Search for the cell housing the specified text and yield its [X, Y] center coordinate. 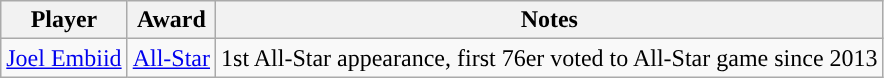
Notes [550, 20]
Award [171, 20]
1st All-Star appearance, first 76er voted to All-Star game since 2013 [550, 58]
Player [64, 20]
All-Star [171, 58]
Joel Embiid [64, 58]
